Output the [X, Y] coordinate of the center of the cell containing the given text.  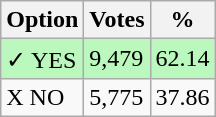
5,775 [117, 97]
37.86 [182, 97]
62.14 [182, 59]
9,479 [117, 59]
X NO [42, 97]
✓ YES [42, 59]
Option [42, 20]
Votes [117, 20]
% [182, 20]
